Locate the cell with the specified text and output its (x, y) center coordinate. 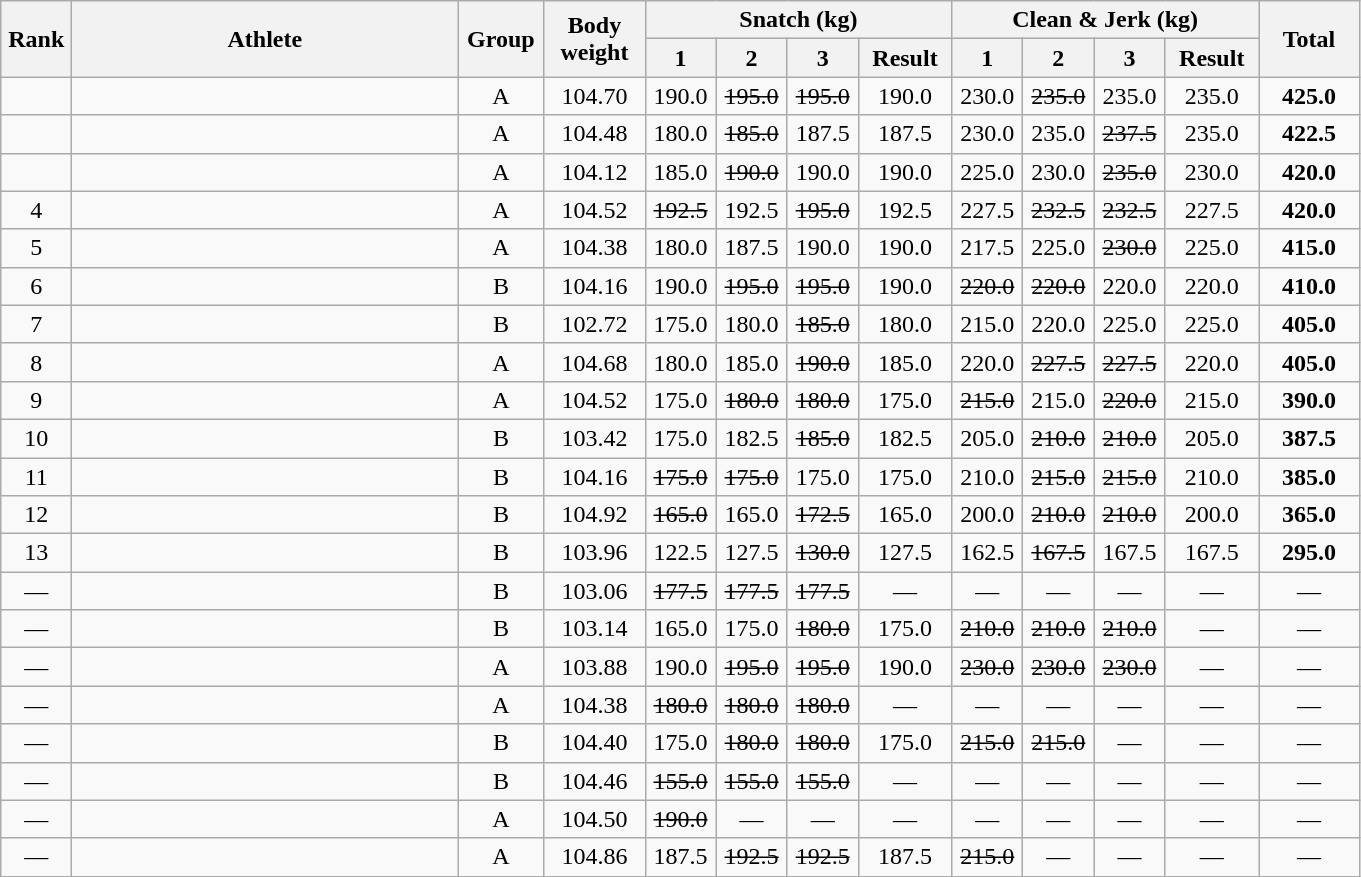
237.5 (1130, 134)
422.5 (1308, 134)
104.92 (594, 515)
390.0 (1308, 400)
104.46 (594, 781)
387.5 (1308, 438)
104.12 (594, 172)
Athlete (265, 39)
122.5 (680, 553)
104.50 (594, 819)
365.0 (1308, 515)
103.42 (594, 438)
162.5 (988, 553)
172.5 (822, 515)
104.68 (594, 362)
Group (501, 39)
13 (36, 553)
4 (36, 210)
104.40 (594, 743)
104.86 (594, 857)
8 (36, 362)
103.06 (594, 591)
7 (36, 324)
5 (36, 248)
Clean & Jerk (kg) (1106, 20)
Snatch (kg) (798, 20)
10 (36, 438)
11 (36, 477)
Total (1308, 39)
425.0 (1308, 96)
Body weight (594, 39)
102.72 (594, 324)
103.88 (594, 667)
104.48 (594, 134)
6 (36, 286)
12 (36, 515)
410.0 (1308, 286)
103.14 (594, 629)
217.5 (988, 248)
415.0 (1308, 248)
104.70 (594, 96)
130.0 (822, 553)
385.0 (1308, 477)
295.0 (1308, 553)
9 (36, 400)
103.96 (594, 553)
Rank (36, 39)
